Detect which cell encompasses the target text, then output its [X, Y] center coordinate. 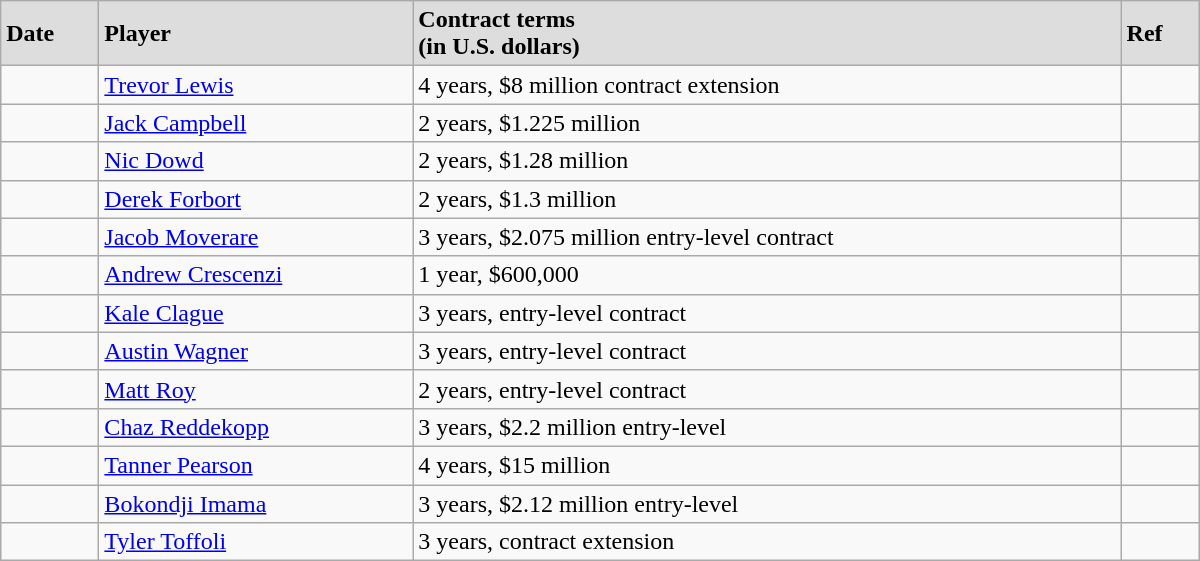
3 years, $2.2 million entry-level [767, 427]
2 years, $1.28 million [767, 161]
3 years, $2.12 million entry-level [767, 503]
Contract terms(in U.S. dollars) [767, 34]
4 years, $8 million contract extension [767, 85]
Nic Dowd [256, 161]
2 years, entry-level contract [767, 389]
Matt Roy [256, 389]
Derek Forbort [256, 199]
3 years, $2.075 million entry-level contract [767, 237]
Kale Clague [256, 313]
Tyler Toffoli [256, 542]
Chaz Reddekopp [256, 427]
Andrew Crescenzi [256, 275]
Jack Campbell [256, 123]
Austin Wagner [256, 351]
Jacob Moverare [256, 237]
4 years, $15 million [767, 465]
Tanner Pearson [256, 465]
Bokondji Imama [256, 503]
Ref [1160, 34]
Trevor Lewis [256, 85]
Player [256, 34]
Date [50, 34]
3 years, contract extension [767, 542]
2 years, $1.3 million [767, 199]
2 years, $1.225 million [767, 123]
1 year, $600,000 [767, 275]
